Return the (X, Y) coordinate for the center point of the cell that contains the specified text.  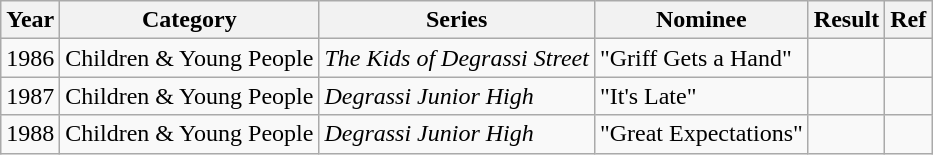
"It's Late" (701, 96)
1988 (30, 134)
1987 (30, 96)
Result (846, 20)
The Kids of Degrassi Street (457, 58)
"Great Expectations" (701, 134)
Nominee (701, 20)
1986 (30, 58)
Ref (908, 20)
Series (457, 20)
"Griff Gets a Hand" (701, 58)
Category (190, 20)
Year (30, 20)
